From the cell containing the given text, extract its center point as [X, Y] coordinate. 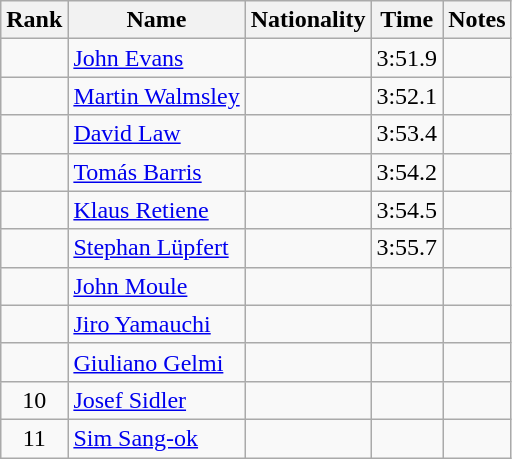
David Law [156, 134]
3:54.5 [407, 210]
3:52.1 [407, 96]
Nationality [308, 20]
Josef Sidler [156, 400]
Notes [477, 20]
Giuliano Gelmi [156, 362]
Name [156, 20]
John Evans [156, 58]
Jiro Yamauchi [156, 324]
3:54.2 [407, 172]
Martin Walmsley [156, 96]
Stephan Lüpfert [156, 248]
10 [34, 400]
3:51.9 [407, 58]
Time [407, 20]
3:55.7 [407, 248]
Tomás Barris [156, 172]
Rank [34, 20]
Klaus Retiene [156, 210]
John Moule [156, 286]
3:53.4 [407, 134]
11 [34, 438]
Sim Sang-ok [156, 438]
